Find where the given text appears and provide that cell's center as (X, Y) coordinate. 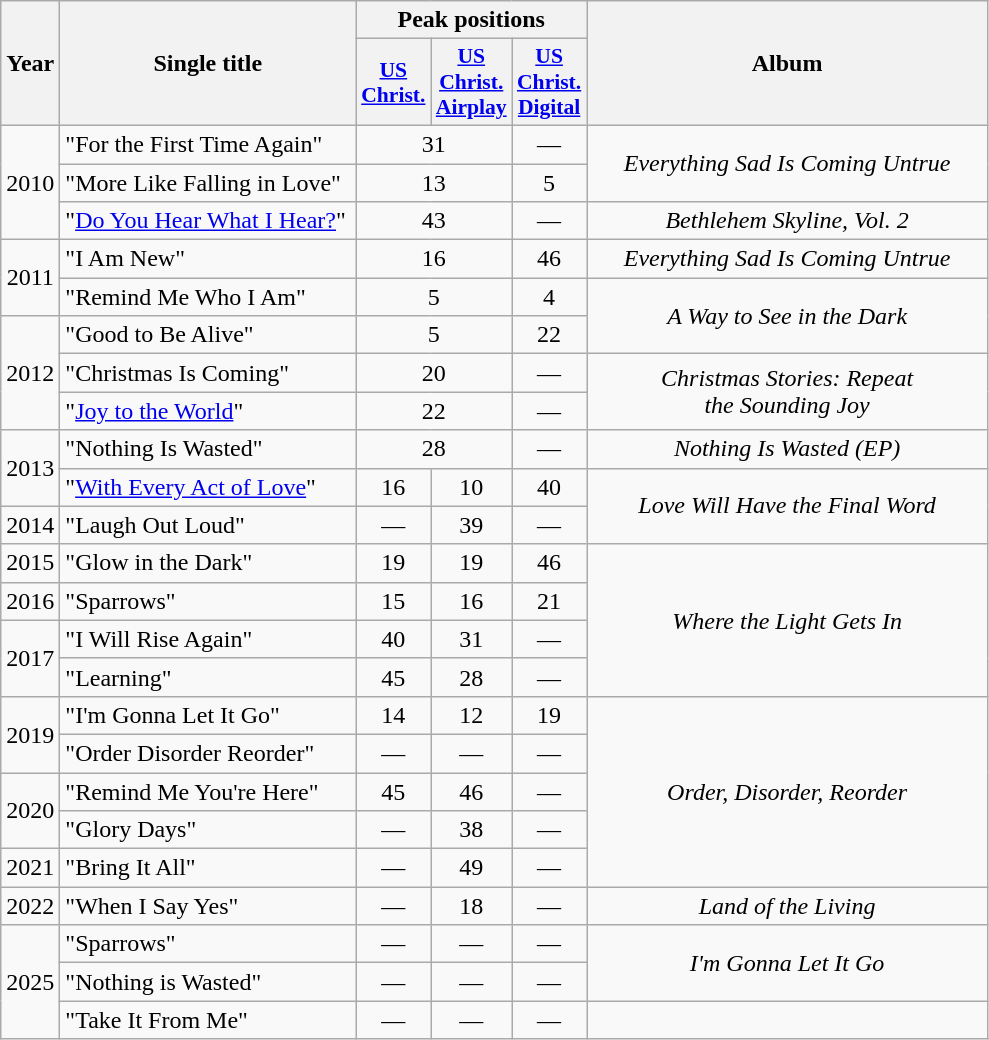
"Joy to the World" (208, 411)
"Learning" (208, 677)
2025 (30, 982)
"Bring It All" (208, 868)
"Glow in the Dark" (208, 563)
USChrist. (394, 82)
"Nothing Is Wasted" (208, 449)
I'm Gonna Let It Go (788, 963)
21 (550, 601)
Where the Light Gets In (788, 620)
"With Every Act of Love" (208, 487)
15 (394, 601)
Single title (208, 64)
Land of the Living (788, 906)
"I Will Rise Again" (208, 639)
2012 (30, 373)
12 (472, 715)
18 (472, 906)
20 (434, 373)
USChrist.Airplay (472, 82)
Love Will Have the Final Word (788, 506)
"Take It From Me" (208, 1020)
2013 (30, 468)
USChrist.Digital (550, 82)
"Remind Me You're Here" (208, 791)
10 (472, 487)
"When I Say Yes" (208, 906)
"Christmas Is Coming" (208, 373)
"Nothing is Wasted" (208, 982)
2022 (30, 906)
Album (788, 64)
"I Am New" (208, 259)
"Glory Days" (208, 830)
2017 (30, 658)
Bethlehem Skyline, Vol. 2 (788, 221)
2019 (30, 734)
"I'm Gonna Let It Go" (208, 715)
49 (472, 868)
2015 (30, 563)
4 (550, 297)
Nothing Is Wasted (EP) (788, 449)
"For the First Time Again" (208, 144)
"More Like Falling in Love" (208, 183)
2014 (30, 525)
Peak positions (472, 20)
2021 (30, 868)
43 (434, 221)
2011 (30, 278)
2010 (30, 182)
38 (472, 830)
"Do You Hear What I Hear?" (208, 221)
"Remind Me Who I Am" (208, 297)
"Laugh Out Loud" (208, 525)
"Order Disorder Reorder" (208, 753)
39 (472, 525)
Year (30, 64)
2016 (30, 601)
13 (434, 183)
"Good to Be Alive" (208, 335)
A Way to See in the Dark (788, 316)
2020 (30, 810)
Order, Disorder, Reorder (788, 791)
14 (394, 715)
Christmas Stories: Repeatthe Sounding Joy (788, 392)
